Provide the (X, Y) coordinate of the cell's center where the given text is located.  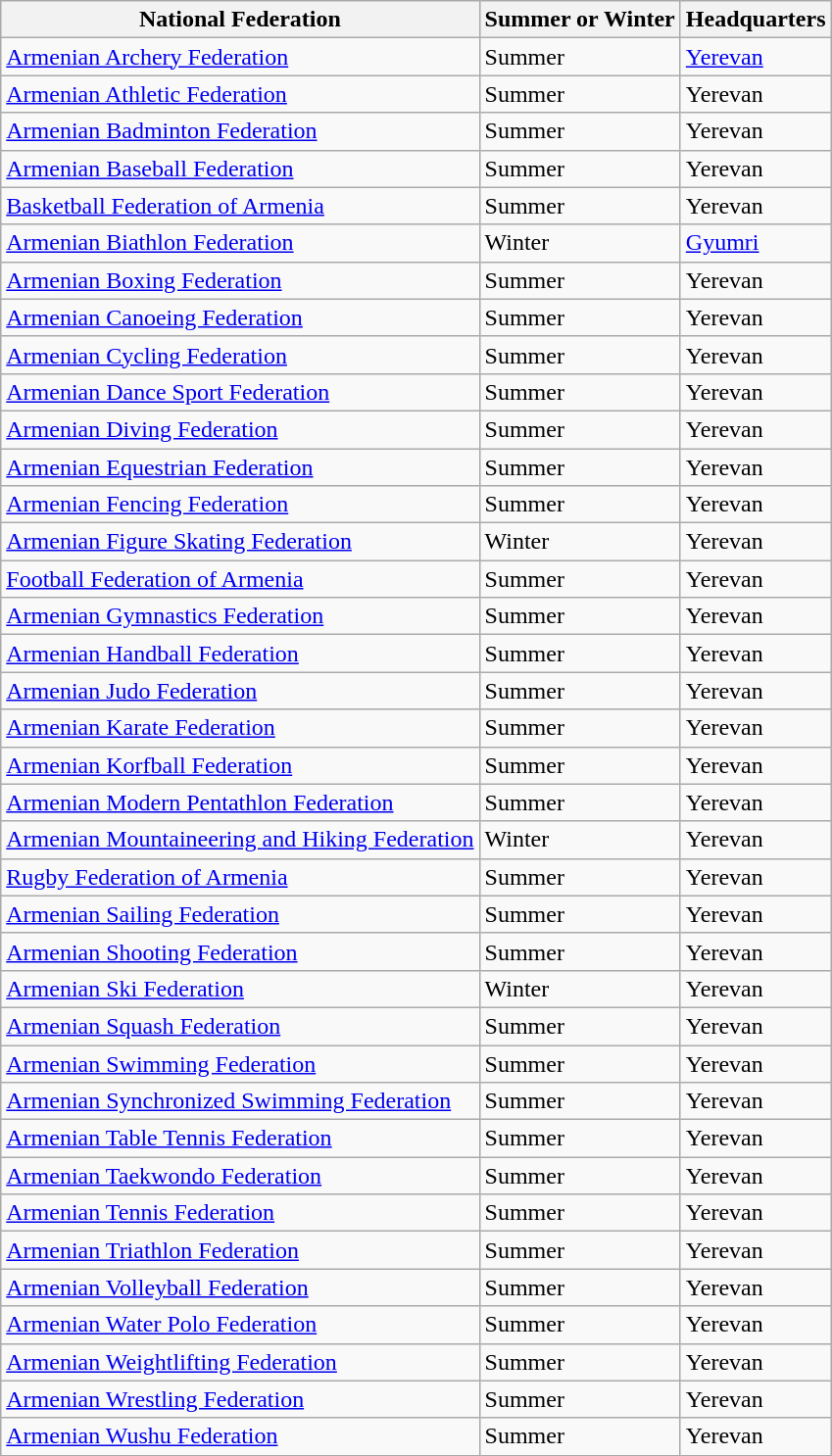
Gyumri (756, 243)
Armenian Weightlifting Federation (240, 1362)
Headquarters (756, 20)
Armenian Equestrian Federation (240, 467)
Armenian Boxing Federation (240, 280)
Armenian Athletic Federation (240, 94)
Armenian Water Polo Federation (240, 1325)
Armenian Taekwondo Federation (240, 1176)
Armenian Handball Federation (240, 654)
Armenian Cycling Federation (240, 355)
Armenian Swimming Federation (240, 1063)
Armenian Fencing Federation (240, 505)
Armenian Ski Federation (240, 989)
Armenian Baseball Federation (240, 169)
Armenian Wrestling Federation (240, 1399)
Armenian Figure Skating Federation (240, 542)
Armenian Sailing Federation (240, 914)
Armenian Table Tennis Federation (240, 1139)
Armenian Judo Federation (240, 691)
Armenian Synchronized Swimming Federation (240, 1101)
Armenian Triathlon Federation (240, 1250)
Armenian Badminton Federation (240, 131)
Armenian Mountaineering and Hiking Federation (240, 840)
Armenian Squash Federation (240, 1026)
Armenian Dance Sport Federation (240, 392)
Armenian Modern Pentathlon Federation (240, 802)
Armenian Canoeing Federation (240, 317)
Armenian Biathlon Federation (240, 243)
Summer or Winter (580, 20)
Armenian Wushu Federation (240, 1436)
Armenian Volleyball Federation (240, 1287)
Armenian Archery Federation (240, 57)
Rugby Federation of Armenia (240, 877)
Football Federation of Armenia (240, 579)
Basketball Federation of Armenia (240, 206)
Armenian Shooting Federation (240, 951)
Armenian Diving Federation (240, 429)
National Federation (240, 20)
Armenian Korfball Federation (240, 765)
Armenian Karate Federation (240, 728)
Armenian Tennis Federation (240, 1213)
Armenian Gymnastics Federation (240, 616)
